Pinpoint the cell where the given text exists, returning its [X, Y] midpoint coordinate. 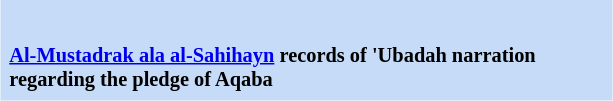
Al-Mustadrak ala al-Sahihayn records of 'Ubadah narration regarding the pledge of Aqaba [306, 68]
